Return [x, y] of the center of cell containing provided text 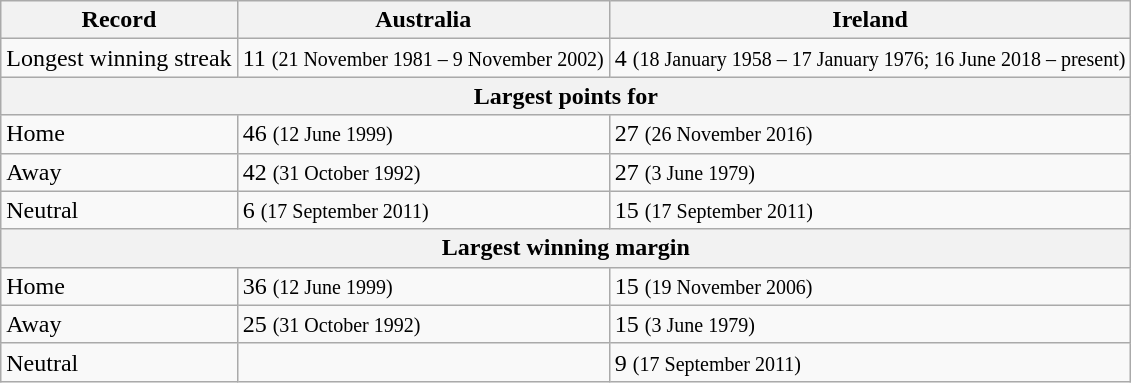
15 (17 September 2011) [870, 210]
Australia [423, 20]
15 (19 November 2006) [870, 286]
6 (17 September 2011) [423, 210]
Largest winning margin [566, 248]
11 (21 November 1981 – 9 November 2002) [423, 58]
Record [119, 20]
Largest points for [566, 96]
15 (3 June 1979) [870, 324]
36 (12 June 1999) [423, 286]
42 (31 October 1992) [423, 172]
4 (18 January 1958 – 17 January 1976; 16 June 2018 – present) [870, 58]
46 (12 June 1999) [423, 134]
27 (3 June 1979) [870, 172]
27 (26 November 2016) [870, 134]
Ireland [870, 20]
25 (31 October 1992) [423, 324]
Longest winning streak [119, 58]
9 (17 September 2011) [870, 362]
